Find where the given text appears and provide that cell's center as (x, y) coordinate. 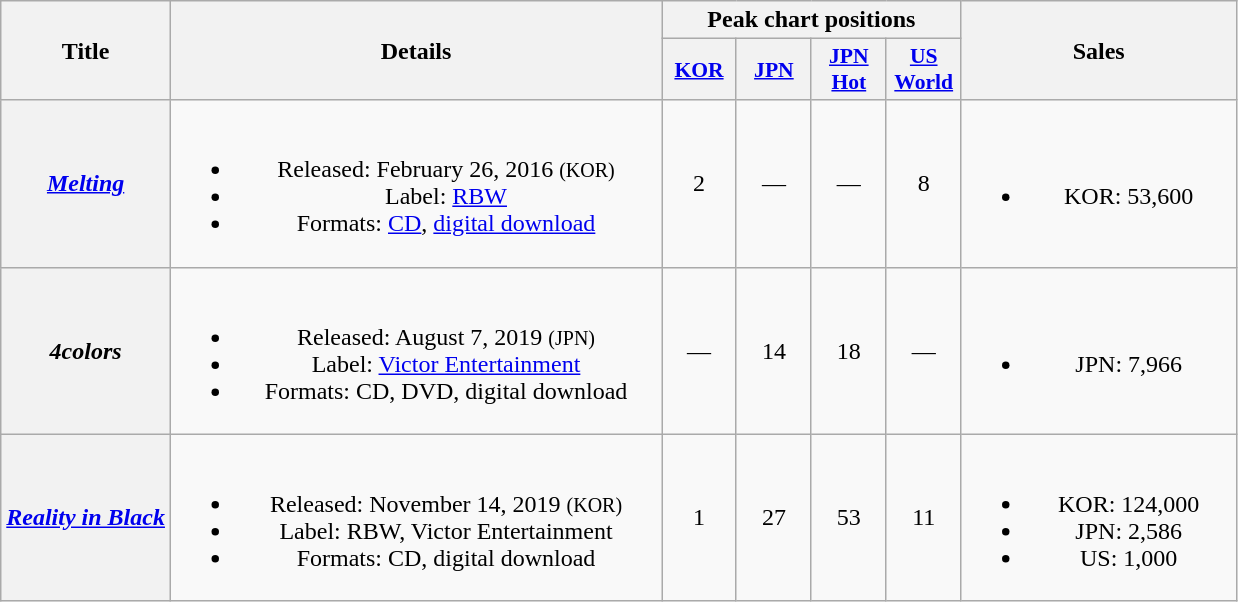
KOR (700, 70)
Released: November 14, 2019 (KOR)Label: RBW, Victor EntertainmentFormats: CD, digital download (416, 518)
JPN (774, 70)
18 (848, 350)
JPN Hot (848, 70)
Sales (1098, 50)
1 (700, 518)
2 (700, 184)
53 (848, 518)
8 (924, 184)
4colors (86, 350)
Title (86, 50)
Details (416, 50)
Released: February 26, 2016 (KOR)Label: RBWFormats: CD, digital download (416, 184)
KOR: 53,600 (1098, 184)
US World (924, 70)
27 (774, 518)
Melting (86, 184)
Peak chart positions (812, 20)
KOR: 124,000JPN: 2,586US: 1,000 (1098, 518)
11 (924, 518)
JPN: 7,966 (1098, 350)
Reality in Black (86, 518)
Released: August 7, 2019 (JPN)Label: Victor EntertainmentFormats: CD, DVD, digital download (416, 350)
14 (774, 350)
